Capture the cell that displays the provided text and extract its (X, Y) central coordinate. 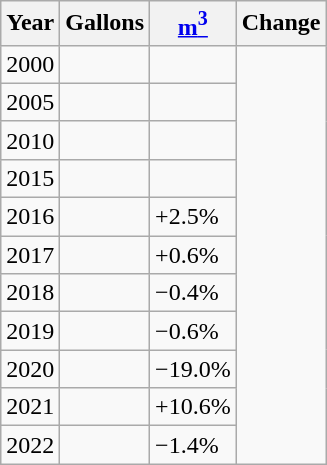
+2.5% (194, 217)
2015 (30, 178)
2020 (30, 369)
+0.6% (194, 255)
−1.4% (194, 445)
−0.4% (194, 293)
2005 (30, 102)
2017 (30, 255)
Change (281, 24)
−0.6% (194, 331)
−19.0% (194, 369)
2010 (30, 140)
2021 (30, 407)
Year (30, 24)
2000 (30, 64)
Gallons (105, 24)
2016 (30, 217)
2019 (30, 331)
+10.6% (194, 407)
2022 (30, 445)
2018 (30, 293)
m3 (194, 24)
